Return the (X, Y) coordinate for the center point of the cell that contains the specified text.  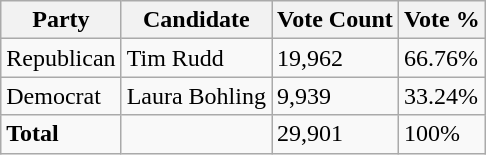
Vote Count (336, 20)
100% (442, 134)
Vote % (442, 20)
Laura Bohling (196, 96)
9,939 (336, 96)
Total (61, 134)
29,901 (336, 134)
Candidate (196, 20)
19,962 (336, 58)
Tim Rudd (196, 58)
Democrat (61, 96)
33.24% (442, 96)
Party (61, 20)
Republican (61, 58)
66.76% (442, 58)
